Return the (X, Y) coordinate for the center point of the cell that contains the specified text.  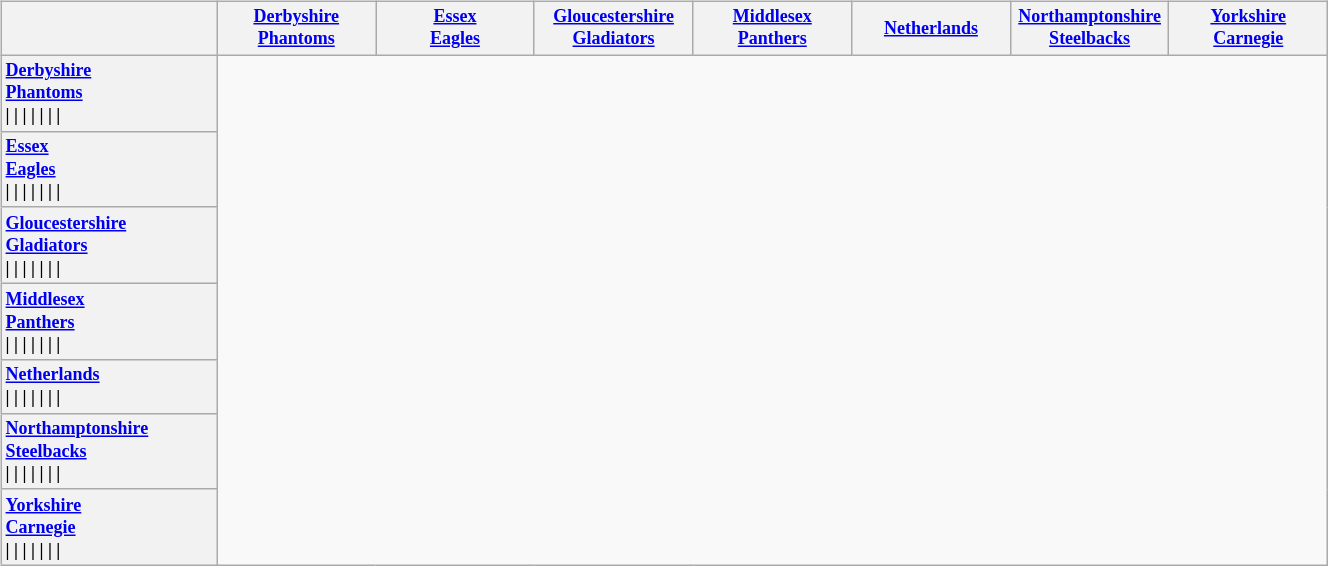
EssexEagles | | | | | | | (109, 169)
Netherlands | | | | | | | (109, 387)
GloucestershireGladiators | | | | | | | (109, 245)
EssexEagles (456, 28)
GloucestershireGladiators (614, 28)
YorkshireCarnegie (1248, 28)
MiddlesexPanthers | | | | | | | (109, 321)
MiddlesexPanthers (772, 28)
NorthamptonshireSteelbacks (1090, 28)
NorthamptonshireSteelbacks | | | | | | | (109, 451)
YorkshireCarnegie | | | | | | | (109, 527)
DerbyshirePhantoms (296, 28)
Netherlands (932, 28)
DerbyshirePhantoms | | | | | | | (109, 93)
